Scan for the cell matching the given text and deliver its [X, Y] coordinate at center. 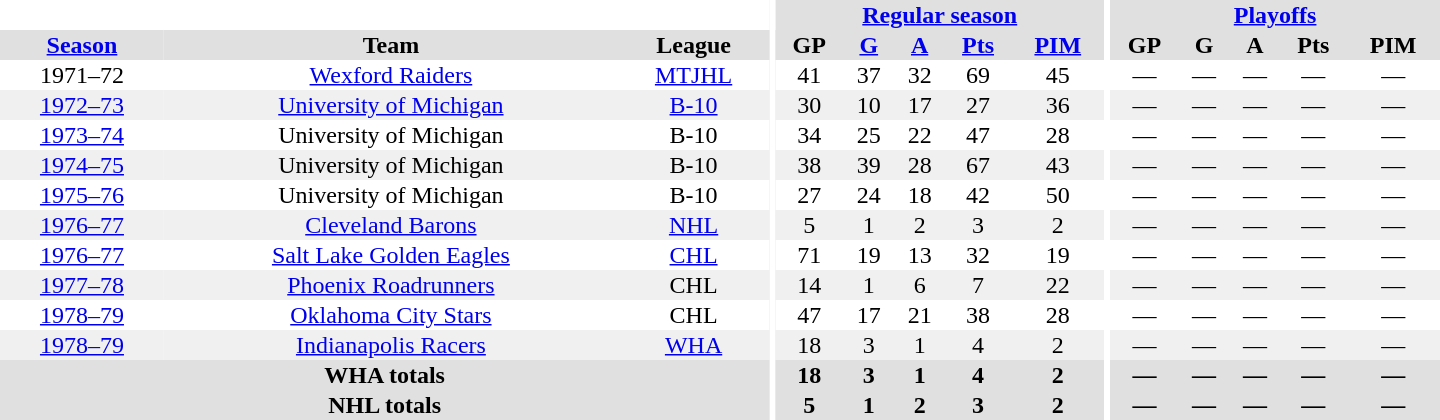
Cleveland Barons [391, 225]
1975–76 [82, 195]
30 [809, 105]
1972–73 [82, 105]
37 [868, 75]
25 [868, 135]
34 [809, 135]
50 [1058, 195]
Playoffs [1275, 15]
13 [920, 255]
10 [868, 105]
67 [978, 165]
Season [82, 45]
Team [391, 45]
39 [868, 165]
14 [809, 285]
Oklahoma City Stars [391, 315]
WHA totals [384, 375]
Wexford Raiders [391, 75]
7 [978, 285]
21 [920, 315]
NHL totals [384, 405]
42 [978, 195]
6 [920, 285]
1971–72 [82, 75]
NHL [694, 225]
24 [868, 195]
71 [809, 255]
1974–75 [82, 165]
Regular season [940, 15]
Phoenix Roadrunners [391, 285]
WHA [694, 345]
MTJHL [694, 75]
Indianapolis Racers [391, 345]
43 [1058, 165]
41 [809, 75]
League [694, 45]
Salt Lake Golden Eagles [391, 255]
69 [978, 75]
1977–78 [82, 285]
45 [1058, 75]
1973–74 [82, 135]
36 [1058, 105]
